Return the [x, y] coordinate for the center point of the cell that contains the specified text.  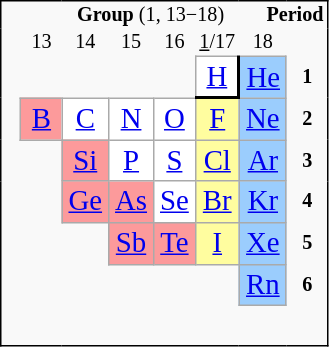
O [175, 118]
Te [175, 244]
Cl [217, 160]
Ne [262, 118]
Xe [262, 244]
He [262, 78]
Rn [262, 284]
H [217, 78]
Br [217, 202]
1/17 [217, 43]
Si [86, 160]
18 [262, 43]
6 [307, 284]
15 [132, 43]
S [175, 160]
N [132, 118]
1 [307, 78]
Kr [262, 202]
Ar [262, 160]
3 [307, 160]
Se [175, 202]
16 [175, 43]
F [217, 118]
I [217, 244]
C [86, 118]
4 [307, 202]
13 [42, 43]
P [132, 160]
Group (1, 13−18) [150, 15]
Period [284, 15]
Ge [86, 202]
Sb [132, 244]
2 [307, 118]
B [42, 118]
14 [86, 43]
As [132, 202]
5 [307, 244]
